Output the (x, y) coordinate of the center of the cell containing the given text.  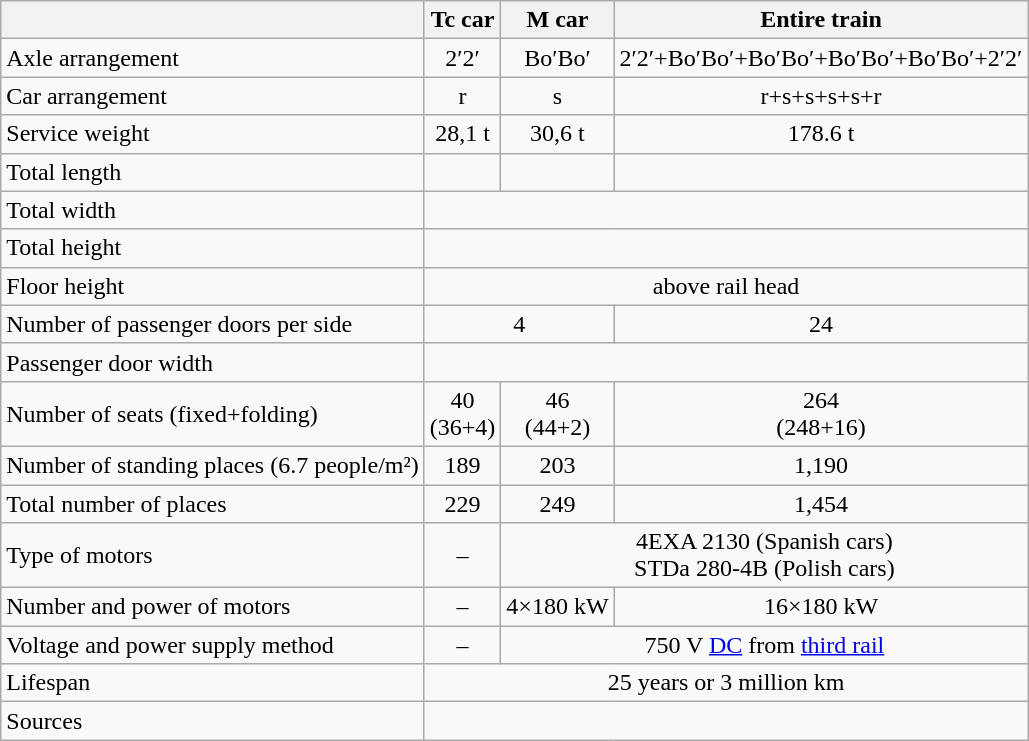
4EXA 2130 (Spanish cars)STDa 280-4B (Polish cars) (764, 556)
Tc car (462, 20)
Number and power of motors (212, 607)
189 (462, 465)
28,1 t (462, 134)
16×180 kW (821, 607)
1,454 (821, 503)
Lifespan (212, 683)
Total width (212, 210)
above rail head (726, 286)
M car (558, 20)
30,6 t (558, 134)
Type of motors (212, 556)
4×180 kW (558, 607)
s (558, 96)
Bo′Bo′ (558, 58)
2′2′+Bo′Bo′+Bo′Bo′+Bo′Bo′+Bo′Bo′+2′2′ (821, 58)
203 (558, 465)
2′2′ (462, 58)
750 V DC from third rail (764, 645)
Number of standing places (6.7 people/m²) (212, 465)
Car arrangement (212, 96)
264(248+16) (821, 414)
Total number of places (212, 503)
Axle arrangement (212, 58)
Entire train (821, 20)
40(36+4) (462, 414)
Number of passenger doors per side (212, 324)
Total height (212, 248)
r+s+s+s+s+r (821, 96)
Sources (212, 721)
Total length (212, 172)
Floor height (212, 286)
178.6 t (821, 134)
249 (558, 503)
Passenger door width (212, 362)
Voltage and power supply method (212, 645)
Number of seats (fixed+folding) (212, 414)
Service weight (212, 134)
r (462, 96)
25 years or 3 million km (726, 683)
46(44+2) (558, 414)
24 (821, 324)
4 (519, 324)
1,190 (821, 465)
229 (462, 503)
